Capture the cell that displays the provided text and extract its [x, y] central coordinate. 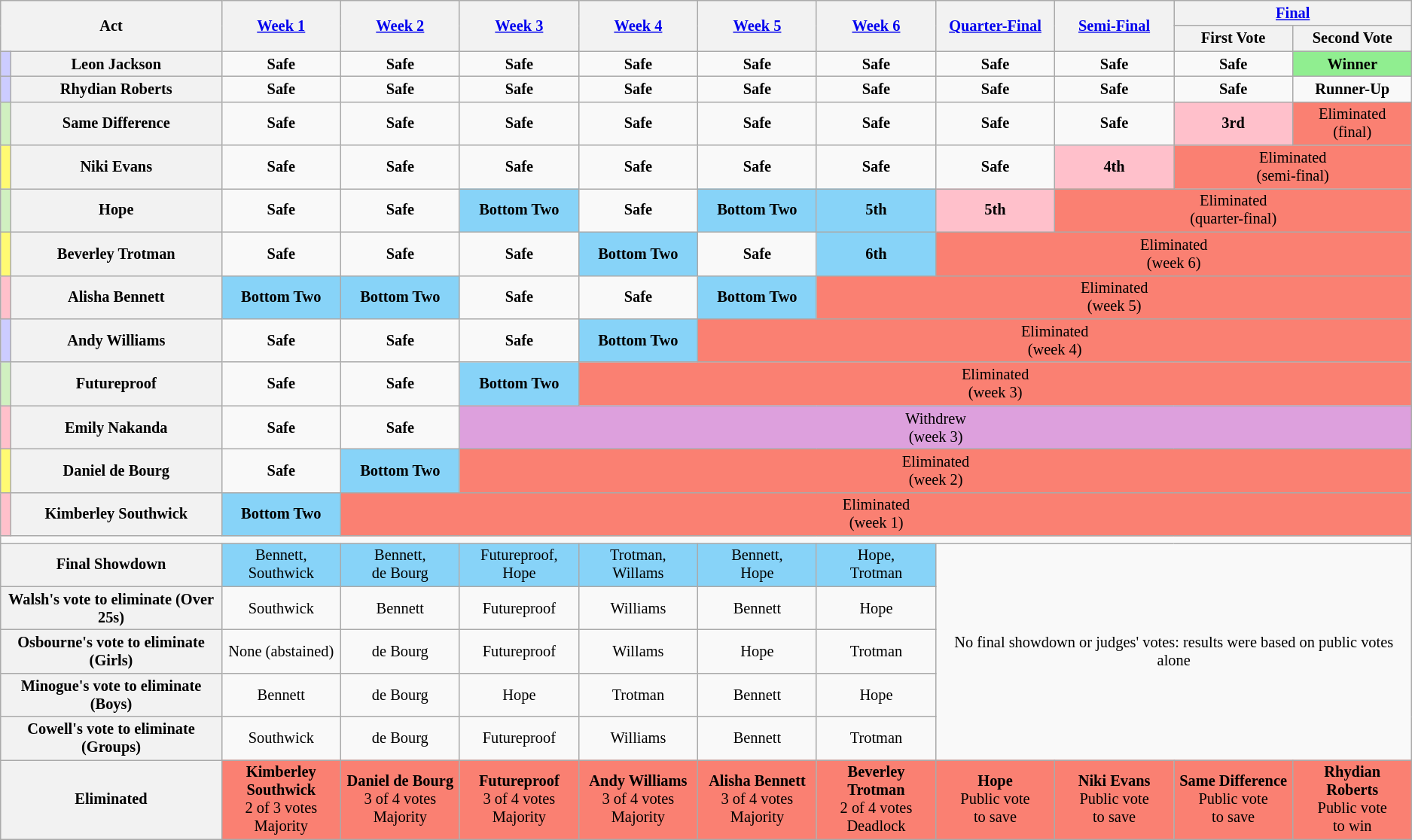
Withdrew(week 3) [935, 428]
Act [111, 26]
Semi-Final [1115, 26]
Eliminated(week 4) [1054, 340]
Bennett, de Bourg [400, 565]
Week 4 [638, 26]
Eliminated [111, 799]
Eliminated(semi-final) [1293, 167]
Beverley Trotman [116, 254]
Andy Williams [116, 340]
Emily Nakanda [116, 428]
Niki Evans Public vote to save [1115, 799]
Week 5 [757, 26]
Minogue's vote to eliminate (Boys) [111, 695]
Leon Jackson [116, 64]
Trotman, Willams [638, 565]
Final [1293, 13]
Eliminated(week 5) [1114, 297]
Cowell's vote to eliminate (Groups) [111, 738]
No final showdown or judges' votes: results were based on public votes alone [1173, 651]
Hope Public vote to save [995, 799]
Final Showdown [111, 565]
Runner-Up [1353, 89]
Quarter-Final [995, 26]
Rhydian Roberts Public vote to win [1353, 799]
Alisha Bennett 3 of 4 votes Majority [757, 799]
Hope, Trotman [876, 565]
None (abstained) [281, 651]
6th [876, 254]
Rhydian Roberts [116, 89]
Alisha Bennett [116, 297]
Same Difference [116, 123]
Same Difference Public vote to save [1234, 799]
Winner [1353, 64]
Futureproof 3 of 4 votes Majority [519, 799]
First Vote [1234, 38]
Second Vote [1353, 38]
Eliminated(week 3) [995, 384]
Eliminated(week 6) [1173, 254]
Eliminated(final) [1353, 123]
Eliminated(quarter-final) [1234, 210]
Week 2 [400, 26]
Walsh's vote to eliminate (Over 25s) [111, 608]
3rd [1234, 123]
Kimberley Southwick [116, 514]
Week 1 [281, 26]
Beverley Trotman 2 of 4 votes Deadlock [876, 799]
Daniel de Bourg [116, 470]
Eliminated(week 1) [877, 514]
4th [1115, 167]
Bennett, Hope [757, 565]
Osbourne's vote to eliminate (Girls) [111, 651]
Andy Williams 3 of 4 votes Majority [638, 799]
Niki Evans [116, 167]
Bennett, Southwick [281, 565]
Futureproof, Hope [519, 565]
Kimberley Southwick 2 of 3 votes Majority [281, 799]
Daniel de Bourg 3 of 4 votes Majority [400, 799]
Week 6 [876, 26]
Willams [638, 651]
Eliminated(week 2) [935, 470]
Week 3 [519, 26]
